Find where the given text appears and provide that cell's center as (X, Y) coordinate. 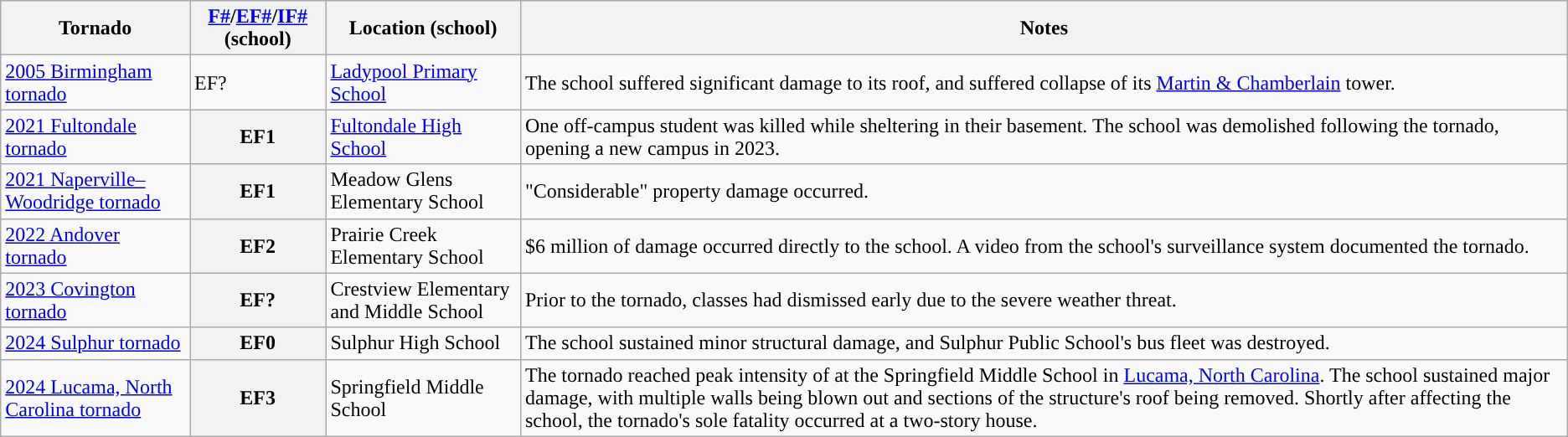
Crestview Elementary and Middle School (424, 300)
Tornado (95, 28)
The school suffered significant damage to its roof, and suffered collapse of its Martin & Chamberlain tower. (1044, 82)
Notes (1044, 28)
The school sustained minor structural damage, and Sulphur Public School's bus fleet was destroyed. (1044, 343)
EF0 (257, 343)
2022 Andover tornado (95, 246)
Location (school) (424, 28)
2021 Fultondale tornado (95, 137)
2024 Sulphur tornado (95, 343)
Ladypool Primary School (424, 82)
Sulphur High School (424, 343)
Springfield Middle School (424, 398)
Fultondale High School (424, 137)
2023 Covington tornado (95, 300)
2024 Lucama, North Carolina tornado (95, 398)
Meadow Glens Elementary School (424, 191)
EF2 (257, 246)
"Considerable" property damage occurred. (1044, 191)
One off-campus student was killed while sheltering in their basement. The school was demolished following the tornado, opening a new campus in 2023. (1044, 137)
F#/EF#/IF# (school) (257, 28)
2021 Naperville–Woodridge tornado (95, 191)
EF3 (257, 398)
2005 Birmingham tornado (95, 82)
Prior to the tornado, classes had dismissed early due to the severe weather threat. (1044, 300)
Prairie Creek Elementary School (424, 246)
$6 million of damage occurred directly to the school. A video from the school's surveillance system documented the tornado. (1044, 246)
